Find where the given text appears and provide that cell's center as [X, Y] coordinate. 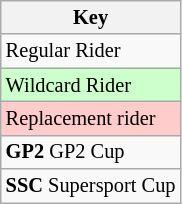
GP2 GP2 Cup [91, 152]
Wildcard Rider [91, 85]
Replacement rider [91, 118]
Regular Rider [91, 51]
Key [91, 17]
SSC Supersport Cup [91, 186]
